Extract the [X, Y] coordinate from the center of the cell holding the provided text.  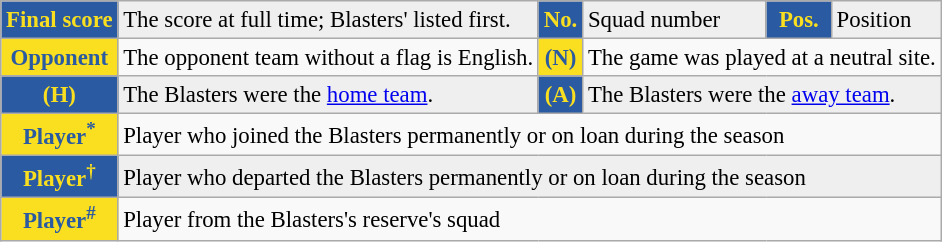
(H) [60, 95]
The Blasters were the away team. [762, 95]
Final score [60, 20]
Squad number [675, 20]
Position [886, 20]
The game was played at a neutral site. [762, 58]
Player from the Blasters's reserve's squad [530, 219]
(A) [560, 95]
The Blasters were the home team. [328, 95]
Player who departed the Blasters permanently or on loan during the season [530, 177]
The score at full time; Blasters' listed first. [328, 20]
The opponent team without a flag is English. [328, 58]
Player* [60, 135]
Pos. [798, 20]
Player# [60, 219]
Player† [60, 177]
Opponent [60, 58]
(N) [560, 58]
Player who joined the Blasters permanently or on loan during the season [530, 135]
No. [560, 20]
